Find where the given text appears and provide that cell's center as [X, Y] coordinate. 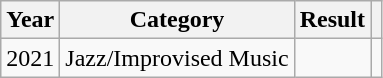
Year [30, 20]
Result [332, 20]
Jazz/Improvised Music [177, 58]
2021 [30, 58]
Category [177, 20]
